Pinpoint the cell where the given text exists, returning its (x, y) midpoint coordinate. 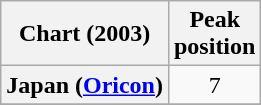
Peakposition (214, 34)
Chart (2003) (85, 34)
7 (214, 85)
Japan (Oricon) (85, 85)
